For the text-containing cell, return its midpoint in (X, Y) coordinate format. 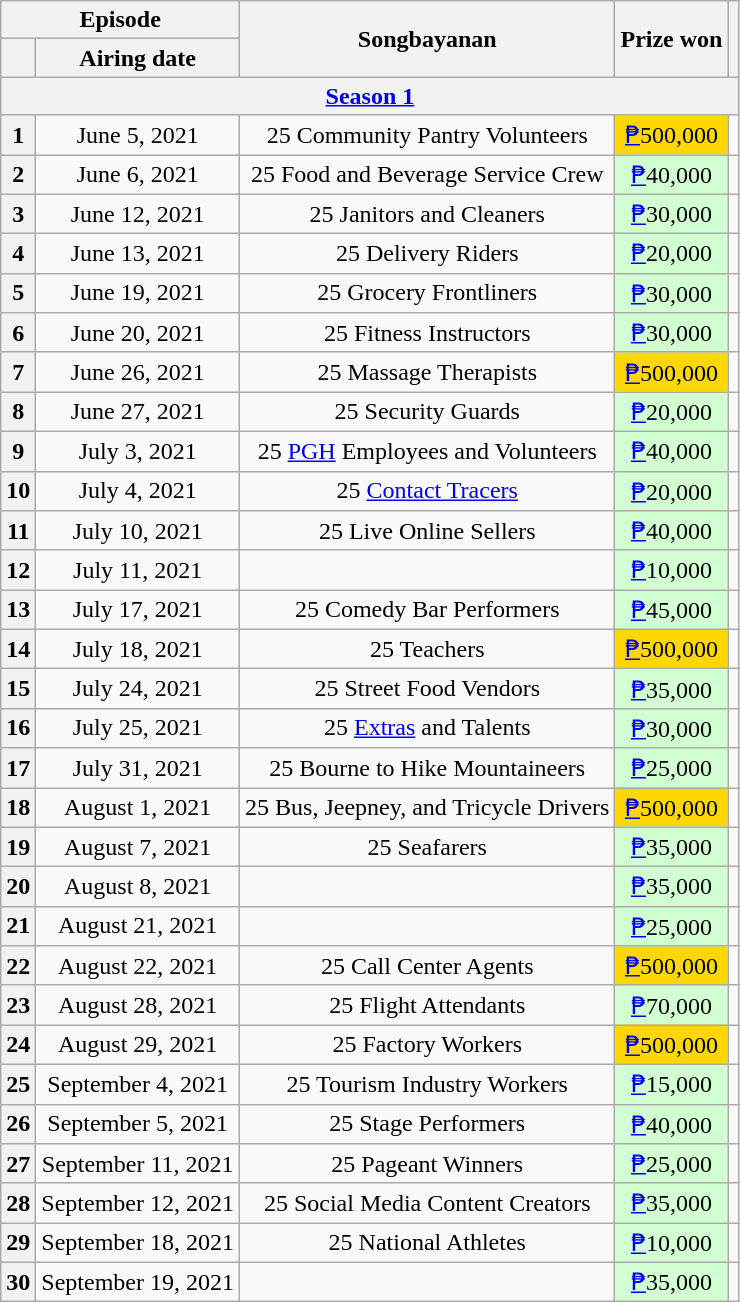
18 (18, 808)
25 Street Food Vendors (428, 689)
August 1, 2021 (138, 808)
August 28, 2021 (138, 1005)
June 6, 2021 (138, 174)
Prize won (672, 39)
19 (18, 847)
25 Grocery Frontliners (428, 293)
July 11, 2021 (138, 570)
1 (18, 135)
25 Teachers (428, 649)
25 Bourne to Hike Mountaineers (428, 768)
June 19, 2021 (138, 293)
12 (18, 570)
15 (18, 689)
July 4, 2021 (138, 491)
28 (18, 1203)
June 5, 2021 (138, 135)
6 (18, 333)
September 4, 2021 (138, 1084)
20 (18, 887)
July 18, 2021 (138, 649)
25 Bus, Jeepney, and Tricycle Drivers (428, 808)
July 31, 2021 (138, 768)
25 Fitness Instructors (428, 333)
25 Extras and Talents (428, 728)
17 (18, 768)
22 (18, 966)
24 (18, 1045)
16 (18, 728)
September 18, 2021 (138, 1243)
25 Tourism Industry Workers (428, 1084)
₱70,000 (672, 1005)
June 27, 2021 (138, 412)
25 Delivery Riders (428, 254)
11 (18, 531)
26 (18, 1124)
July 10, 2021 (138, 531)
25 Seafarers (428, 847)
June 26, 2021 (138, 372)
25 Pageant Winners (428, 1164)
25 Stage Performers (428, 1124)
Episode (120, 20)
September 11, 2021 (138, 1164)
25 Food and Beverage Service Crew (428, 174)
13 (18, 610)
25 Call Center Agents (428, 966)
23 (18, 1005)
September 5, 2021 (138, 1124)
25 Security Guards (428, 412)
Season 1 (370, 96)
August 21, 2021 (138, 926)
25 Janitors and Cleaners (428, 214)
25 Live Online Sellers (428, 531)
August 29, 2021 (138, 1045)
7 (18, 372)
August 22, 2021 (138, 966)
25 Factory Workers (428, 1045)
September 12, 2021 (138, 1203)
25 National Athletes (428, 1243)
June 20, 2021 (138, 333)
September 19, 2021 (138, 1282)
27 (18, 1164)
5 (18, 293)
9 (18, 451)
July 24, 2021 (138, 689)
25 Contact Tracers (428, 491)
July 3, 2021 (138, 451)
29 (18, 1243)
30 (18, 1282)
June 13, 2021 (138, 254)
25 Community Pantry Volunteers (428, 135)
July 25, 2021 (138, 728)
August 8, 2021 (138, 887)
25 Social Media Content Creators (428, 1203)
25 Massage Therapists (428, 372)
25 Flight Attendants (428, 1005)
10 (18, 491)
21 (18, 926)
4 (18, 254)
3 (18, 214)
August 7, 2021 (138, 847)
July 17, 2021 (138, 610)
Airing date (138, 58)
₱15,000 (672, 1084)
25 (18, 1084)
14 (18, 649)
8 (18, 412)
₱45,000 (672, 610)
25 Comedy Bar Performers (428, 610)
2 (18, 174)
25 PGH Employees and Volunteers (428, 451)
Songbayanan (428, 39)
June 12, 2021 (138, 214)
